Determine the (X, Y) coordinate at the center of the cell enclosing the given text.  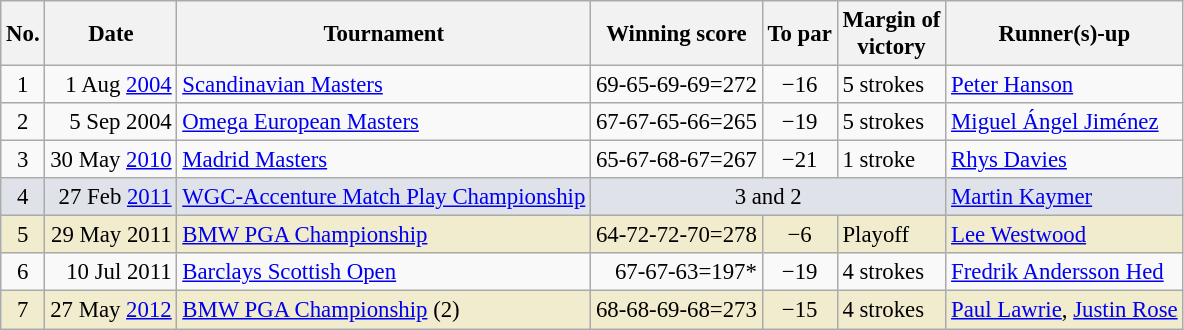
Madrid Masters (384, 160)
Miguel Ángel Jiménez (1064, 122)
2 (23, 122)
1 Aug 2004 (111, 85)
3 and 2 (768, 197)
No. (23, 34)
−21 (800, 160)
30 May 2010 (111, 160)
To par (800, 34)
5 (23, 235)
4 (23, 197)
Peter Hanson (1064, 85)
27 Feb 2011 (111, 197)
BMW PGA Championship (2) (384, 310)
27 May 2012 (111, 310)
68-68-69-68=273 (677, 310)
Winning score (677, 34)
Barclays Scottish Open (384, 273)
Runner(s)-up (1064, 34)
7 (23, 310)
64-72-72-70=278 (677, 235)
Fredrik Andersson Hed (1064, 273)
67-67-63=197* (677, 273)
−15 (800, 310)
Omega European Masters (384, 122)
Martin Kaymer (1064, 197)
−16 (800, 85)
69-65-69-69=272 (677, 85)
1 (23, 85)
6 (23, 273)
BMW PGA Championship (384, 235)
29 May 2011 (111, 235)
−6 (800, 235)
1 stroke (892, 160)
Scandinavian Masters (384, 85)
10 Jul 2011 (111, 273)
Date (111, 34)
WGC-Accenture Match Play Championship (384, 197)
Margin ofvictory (892, 34)
Lee Westwood (1064, 235)
3 (23, 160)
67-67-65-66=265 (677, 122)
Rhys Davies (1064, 160)
Paul Lawrie, Justin Rose (1064, 310)
5 Sep 2004 (111, 122)
Playoff (892, 235)
Tournament (384, 34)
65-67-68-67=267 (677, 160)
